Capture the cell that displays the provided text and extract its (x, y) central coordinate. 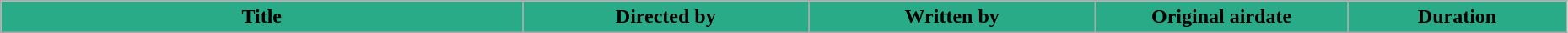
Original airdate (1221, 17)
Duration (1458, 17)
Written by (951, 17)
Title (261, 17)
Directed by (666, 17)
